Locate the cell with the specified text and output its [x, y] center coordinate. 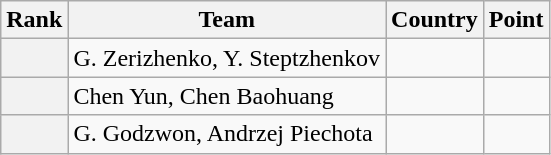
Team [227, 20]
Point [516, 20]
Chen Yun, Chen Baohuang [227, 96]
G. Zerizhenko, Y. Steptzhenkov [227, 58]
Country [435, 20]
G. Godzwon, Andrzej Piechota [227, 134]
Rank [34, 20]
